Identify which cell holds the provided text, then report its [x, y] central coordinate. 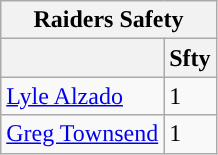
Sfty [190, 58]
Lyle Alzado [82, 96]
Greg Townsend [82, 134]
Raiders Safety [108, 20]
